From the cell containing the given text, extract its center point as (x, y) coordinate. 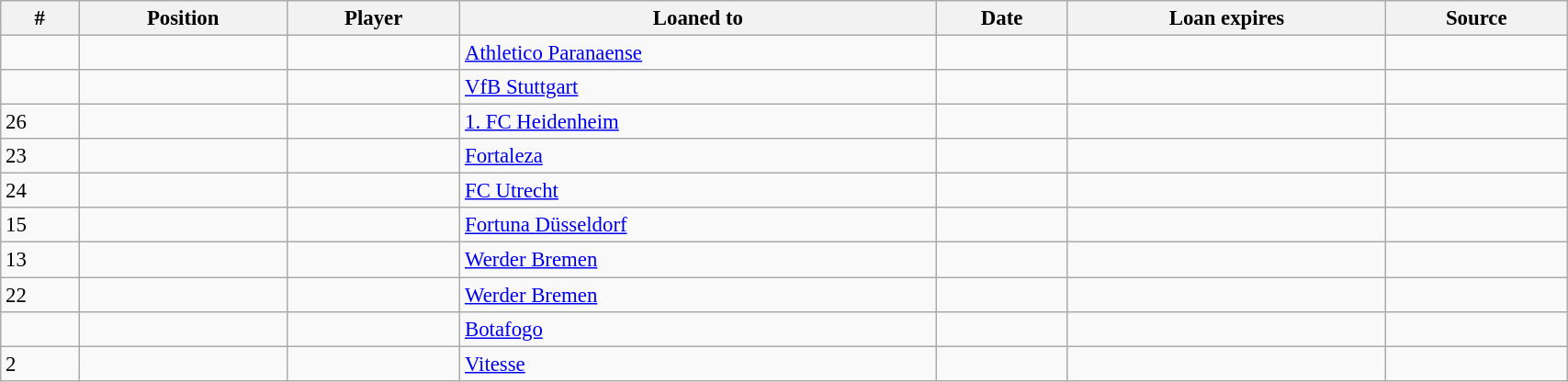
13 (40, 260)
Botafogo (698, 329)
FC Utrecht (698, 191)
Fortaleza (698, 156)
Loan expires (1227, 18)
Position (184, 18)
22 (40, 295)
Fortuna Düsseldorf (698, 225)
Vitesse (698, 364)
1. FC Heidenheim (698, 122)
23 (40, 156)
Loaned to (698, 18)
Player (374, 18)
Athletico Paranaense (698, 53)
24 (40, 191)
Source (1477, 18)
Date (1001, 18)
# (40, 18)
2 (40, 364)
VfB Stuttgart (698, 87)
26 (40, 122)
15 (40, 225)
